Extract the (x, y) coordinate from the center of the cell holding the provided text.  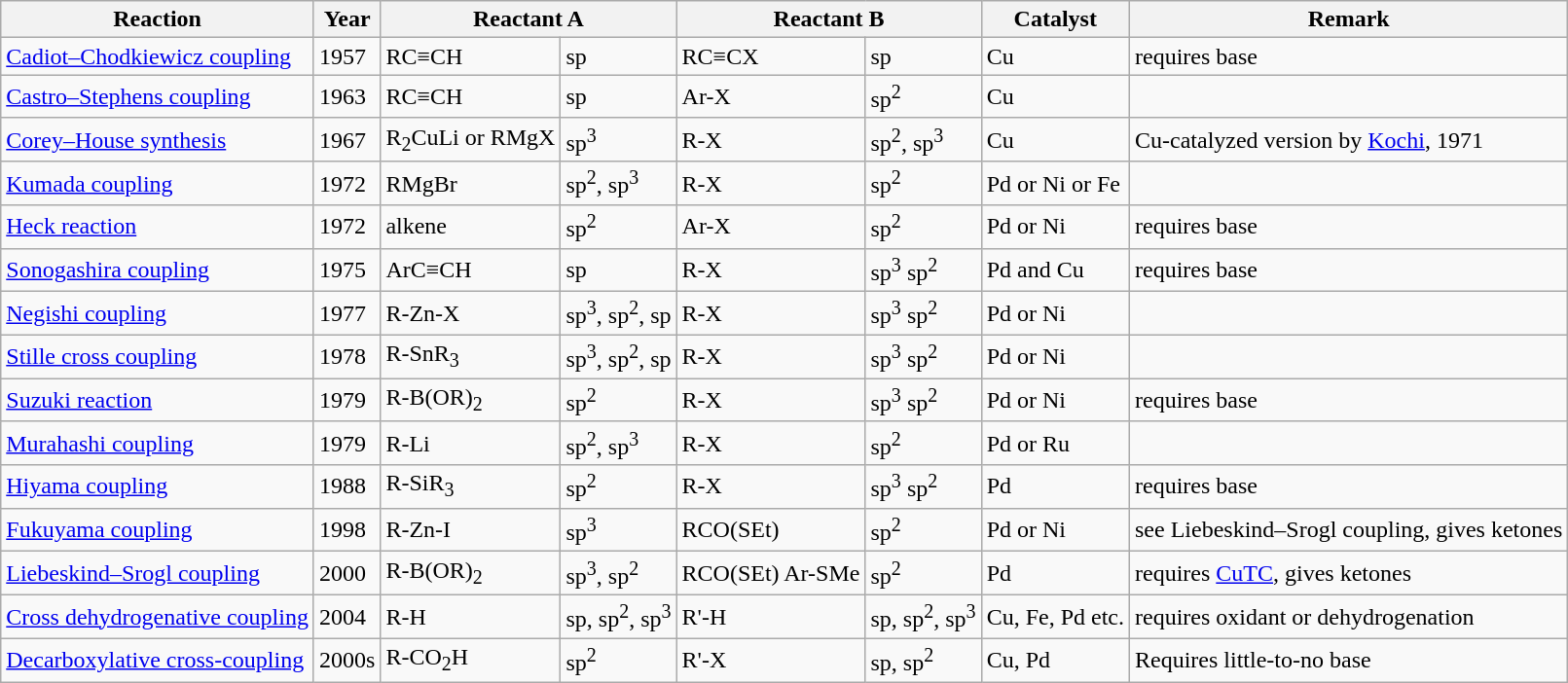
1975 (346, 270)
1988 (346, 486)
see Liebeskind–Srogl coupling, gives ketones (1348, 529)
Heck reaction (158, 228)
Cadiot–Chodkiewicz coupling (158, 56)
R-H (471, 617)
2000s (346, 660)
requires oxidant or dehydrogenation (1348, 617)
Requires little-to-no base (1348, 660)
R-SiR3 (471, 486)
sp, sp2 (923, 660)
Castro–Stephens coupling (158, 97)
Reaction (158, 19)
Negishi coupling (158, 313)
Reactant A (529, 19)
Kumada coupling (158, 183)
R2CuLi or RMgX (471, 140)
R-SnR3 (471, 356)
RC≡CX (771, 56)
2004 (346, 617)
Decarboxylative cross-coupling (158, 660)
Liebeskind–Srogl coupling (158, 574)
Corey–House synthesis (158, 140)
Pd or Ni or Fe (1055, 183)
Sonogashira coupling (158, 270)
Hiyama coupling (158, 486)
alkene (471, 228)
R-Li (471, 444)
Year (346, 19)
sp3, sp2 (619, 574)
requires CuTC, gives ketones (1348, 574)
RMgBr (471, 183)
1978 (346, 356)
Reactant B (829, 19)
R'-X (771, 660)
Pd or Ru (1055, 444)
1957 (346, 56)
Suzuki reaction (158, 401)
1977 (346, 313)
Stille cross coupling (158, 356)
Cross dehydrogenative coupling (158, 617)
ArC≡CH (471, 270)
R-Zn-I (471, 529)
Pd and Cu (1055, 270)
Cu, Fe, Pd etc. (1055, 617)
1967 (346, 140)
Cu, Pd (1055, 660)
2000 (346, 574)
Cu-catalyzed version by Kochi, 1971 (1348, 140)
RCO(SEt) (771, 529)
1998 (346, 529)
R-Zn-X (471, 313)
1963 (346, 97)
Fukuyama coupling (158, 529)
Remark (1348, 19)
R'-H (771, 617)
R-CO2H (471, 660)
Murahashi coupling (158, 444)
RCO(SEt) Ar-SMe (771, 574)
Catalyst (1055, 19)
